Locate the cell with the specified text and output its (X, Y) center coordinate. 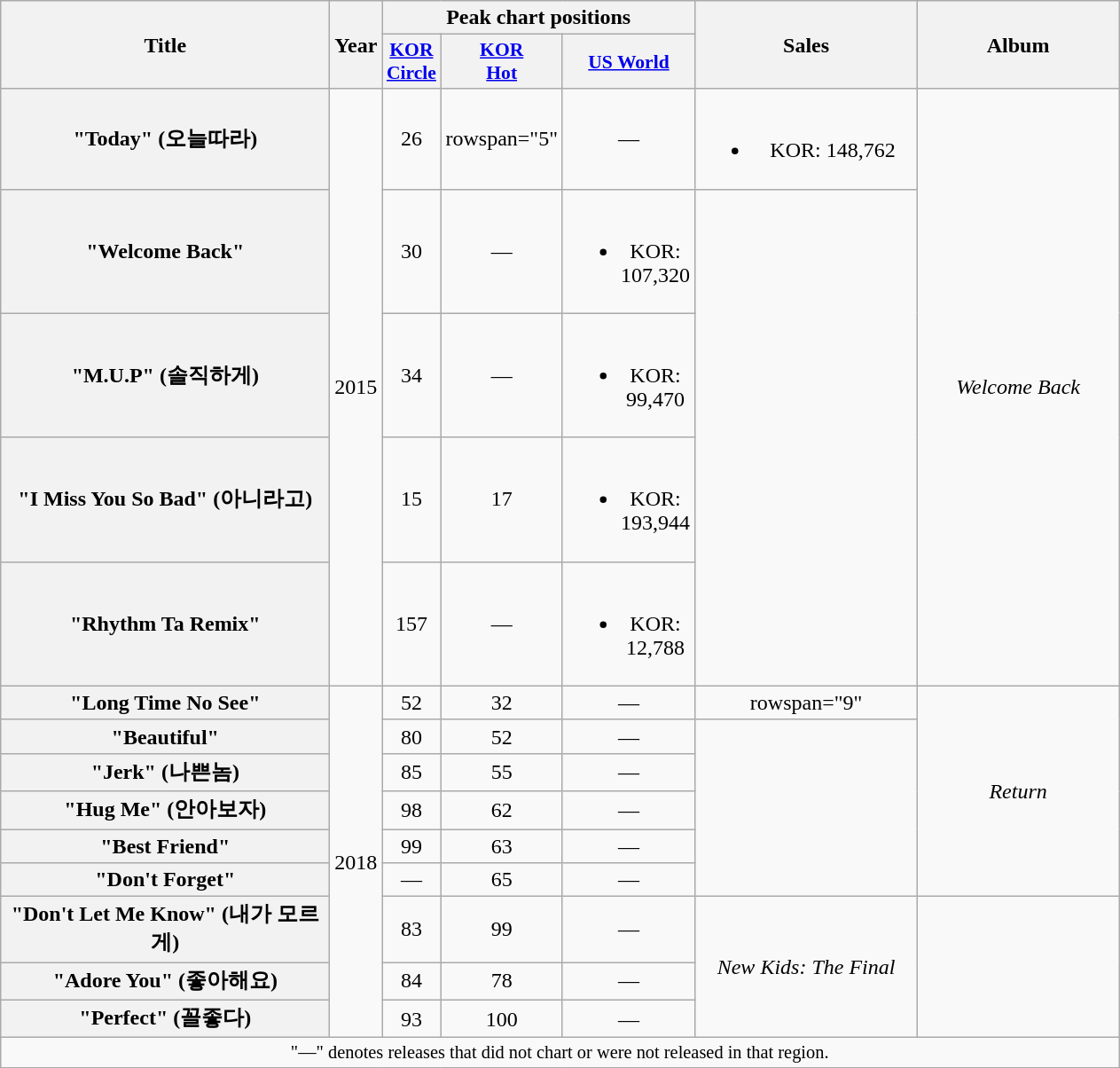
78 (502, 981)
"Rhythm Ta Remix" (165, 624)
2015 (356, 387)
rowspan="9" (807, 703)
"Don't Forget" (165, 880)
KOR: 99,470 (628, 375)
65 (502, 880)
Return (1018, 791)
"I Miss You So Bad" (아니라고) (165, 499)
"Don't Let Me Know" (내가 모르게) (165, 930)
98 (411, 811)
"—" denotes releases that did not chart or were not released in that region. (560, 1053)
"Welcome Back" (165, 251)
"Beautiful" (165, 736)
US World (628, 62)
"M.U.P" (솔직하게) (165, 375)
KOR: 148,762 (807, 138)
Welcome Back (1018, 387)
Sales (807, 44)
157 (411, 624)
KOR: 12,788 (628, 624)
KORHot (502, 62)
30 (411, 251)
63 (502, 845)
KOR: 107,320 (628, 251)
"Best Friend" (165, 845)
Album (1018, 44)
Year (356, 44)
17 (502, 499)
26 (411, 138)
83 (411, 930)
Peak chart positions (539, 18)
KORCircle (411, 62)
85 (411, 772)
New Kids: The Final (807, 967)
80 (411, 736)
34 (411, 375)
100 (502, 1018)
Title (165, 44)
55 (502, 772)
"Adore You" (좋아해요) (165, 981)
"Long Time No See" (165, 703)
15 (411, 499)
"Jerk" (나쁜놈) (165, 772)
32 (502, 703)
"Perfect" (꼴좋다) (165, 1018)
93 (411, 1018)
"Today" (오늘따라) (165, 138)
84 (411, 981)
rowspan="5" (502, 138)
62 (502, 811)
2018 (356, 862)
"Hug Me" (안아보자) (165, 811)
KOR: 193,944 (628, 499)
